Detect which cell encompasses the target text, then output its [x, y] center coordinate. 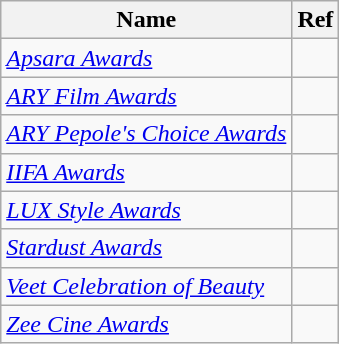
Veet Celebration of Beauty [146, 286]
Ref [316, 20]
ARY Pepole's Choice Awards [146, 134]
Apsara Awards [146, 58]
ARY Film Awards [146, 96]
Stardust Awards [146, 248]
LUX Style Awards [146, 210]
IIFA Awards [146, 172]
Name [146, 20]
Zee Cine Awards [146, 324]
